Scan for the cell matching the given text and deliver its (X, Y) coordinate at center. 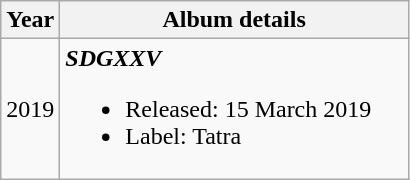
SDGXXVReleased: 15 March 2019Label: Tatra (234, 109)
Year (30, 20)
2019 (30, 109)
Album details (234, 20)
